Detect which cell encompasses the target text, then output its (X, Y) center coordinate. 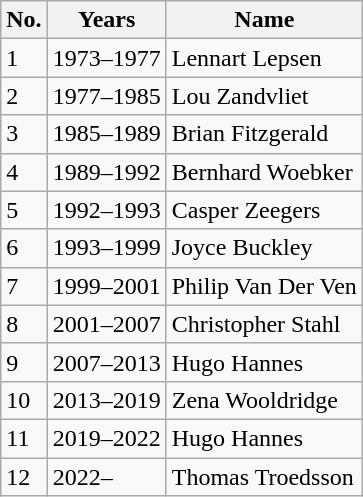
Joyce Buckley (264, 248)
Christopher Stahl (264, 324)
1999–2001 (106, 286)
2013–2019 (106, 400)
2022– (106, 477)
9 (24, 362)
11 (24, 438)
1993–1999 (106, 248)
1985–1989 (106, 134)
Brian Fitzgerald (264, 134)
8 (24, 324)
Years (106, 20)
1989–1992 (106, 172)
2019–2022 (106, 438)
2001–2007 (106, 324)
Bernhard Woebker (264, 172)
6 (24, 248)
1973–1977 (106, 58)
1977–1985 (106, 96)
Lennart Lepsen (264, 58)
Lou Zandvliet (264, 96)
10 (24, 400)
Name (264, 20)
No. (24, 20)
Zena Wooldridge (264, 400)
12 (24, 477)
2 (24, 96)
Thomas Troedsson (264, 477)
5 (24, 210)
1 (24, 58)
Philip Van Der Ven (264, 286)
Casper Zeegers (264, 210)
3 (24, 134)
1992–1993 (106, 210)
2007–2013 (106, 362)
4 (24, 172)
7 (24, 286)
